Extract the (x, y) coordinate from the center of the cell holding the provided text.  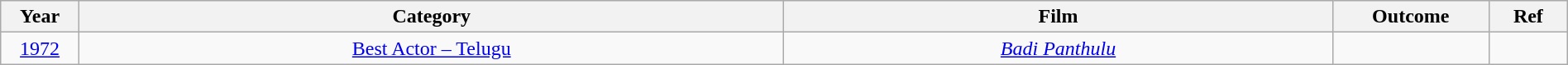
Outcome (1411, 17)
Badi Panthulu (1059, 48)
Category (432, 17)
Ref (1528, 17)
1972 (40, 48)
Film (1059, 17)
Best Actor – Telugu (432, 48)
Year (40, 17)
